Find where the given text appears and provide that cell's center as [x, y] coordinate. 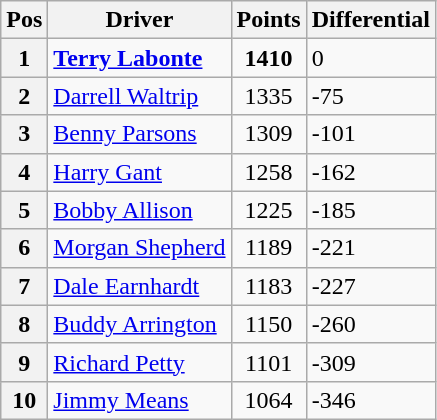
Richard Petty [140, 362]
-227 [370, 286]
3 [24, 134]
-101 [370, 134]
6 [24, 248]
-162 [370, 172]
Jimmy Means [140, 400]
1101 [268, 362]
4 [24, 172]
-75 [370, 96]
5 [24, 210]
Morgan Shepherd [140, 248]
1410 [268, 58]
-185 [370, 210]
8 [24, 324]
-346 [370, 400]
Driver [140, 20]
1064 [268, 400]
1258 [268, 172]
Harry Gant [140, 172]
Points [268, 20]
9 [24, 362]
-309 [370, 362]
Darrell Waltrip [140, 96]
1183 [268, 286]
1225 [268, 210]
-221 [370, 248]
1335 [268, 96]
0 [370, 58]
1309 [268, 134]
Terry Labonte [140, 58]
7 [24, 286]
1 [24, 58]
Differential [370, 20]
Dale Earnhardt [140, 286]
10 [24, 400]
-260 [370, 324]
Buddy Arrington [140, 324]
2 [24, 96]
Benny Parsons [140, 134]
1189 [268, 248]
1150 [268, 324]
Pos [24, 20]
Bobby Allison [140, 210]
